For the text-containing cell, return its midpoint in (X, Y) coordinate format. 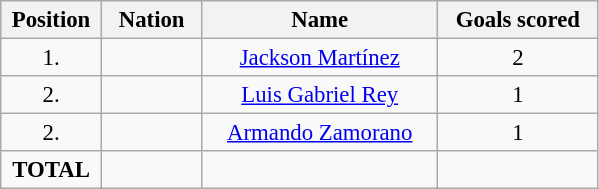
Goals scored (518, 20)
TOTAL (52, 170)
Jackson Martínez (320, 58)
Nation (152, 20)
1. (52, 58)
Armando Zamorano (320, 133)
Position (52, 20)
2 (518, 58)
Luis Gabriel Rey (320, 95)
Name (320, 20)
